Search for the cell housing the specified text and yield its [x, y] center coordinate. 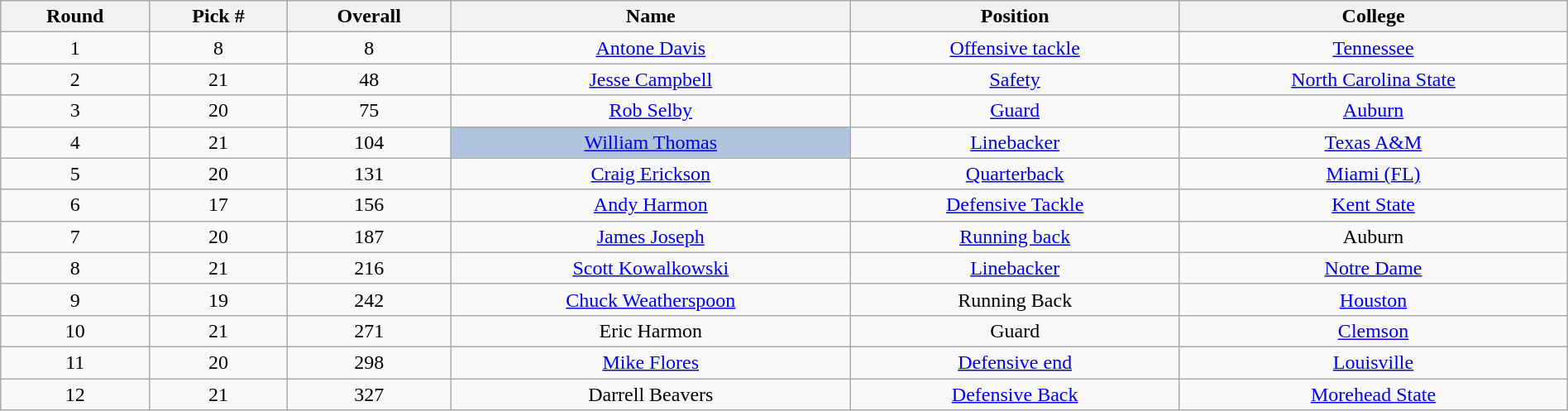
Miami (FL) [1373, 174]
Safety [1014, 79]
3 [75, 111]
Mike Flores [650, 362]
Craig Erickson [650, 174]
Louisville [1373, 362]
Name [650, 17]
Clemson [1373, 331]
Scott Kowalkowski [650, 268]
Defensive Back [1014, 394]
Notre Dame [1373, 268]
298 [369, 362]
75 [369, 111]
156 [369, 205]
131 [369, 174]
William Thomas [650, 142]
216 [369, 268]
Position [1014, 17]
Round [75, 17]
Kent State [1373, 205]
James Joseph [650, 237]
Quarterback [1014, 174]
Tennessee [1373, 48]
6 [75, 205]
Defensive Tackle [1014, 205]
Darrell Beavers [650, 394]
Chuck Weatherspoon [650, 299]
Jesse Campbell [650, 79]
Running back [1014, 237]
Rob Selby [650, 111]
104 [369, 142]
College [1373, 17]
5 [75, 174]
9 [75, 299]
1 [75, 48]
7 [75, 237]
Running Back [1014, 299]
Defensive end [1014, 362]
12 [75, 394]
2 [75, 79]
Texas A&M [1373, 142]
48 [369, 79]
Overall [369, 17]
Antone Davis [650, 48]
Eric Harmon [650, 331]
19 [218, 299]
4 [75, 142]
Pick # [218, 17]
17 [218, 205]
327 [369, 394]
Houston [1373, 299]
North Carolina State [1373, 79]
Morehead State [1373, 394]
187 [369, 237]
11 [75, 362]
Andy Harmon [650, 205]
271 [369, 331]
242 [369, 299]
10 [75, 331]
Offensive tackle [1014, 48]
